Extract the [X, Y] coordinate from the center of the cell holding the provided text.  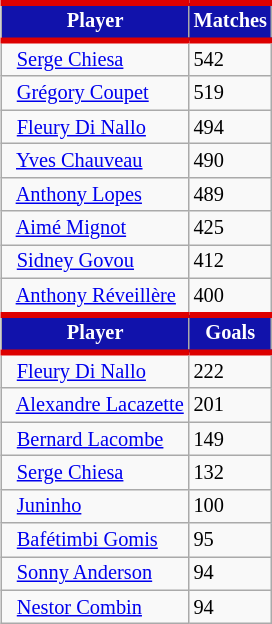
Nestor Combin [96, 607]
222 [230, 370]
Goals [230, 333]
Sidney Govou [96, 262]
519 [230, 93]
Anthony Réveillère [96, 296]
100 [230, 506]
Alexandre Lacazette [96, 405]
400 [230, 296]
Bafétimbi Gomis [96, 540]
489 [230, 194]
490 [230, 161]
132 [230, 473]
Grégory Coupet [96, 93]
201 [230, 405]
Juninho [96, 506]
425 [230, 228]
542 [230, 59]
149 [230, 439]
494 [230, 127]
95 [230, 540]
Matches [230, 21]
Anthony Lopes [96, 194]
412 [230, 262]
Sonny Anderson [96, 574]
Bernard Lacombe [96, 439]
Aimé Mignot [96, 228]
Yves Chauveau [96, 161]
